Search for the cell housing the specified text and yield its [x, y] center coordinate. 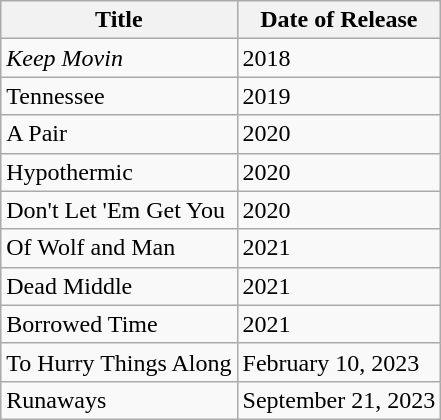
Date of Release [339, 20]
Runaways [119, 400]
2018 [339, 58]
Hypothermic [119, 172]
A Pair [119, 134]
Don't Let 'Em Get You [119, 210]
To Hurry Things Along [119, 362]
Title [119, 20]
Dead Middle [119, 286]
February 10, 2023 [339, 362]
Keep Movin [119, 58]
Of Wolf and Man [119, 248]
2019 [339, 96]
September 21, 2023 [339, 400]
Borrowed Time [119, 324]
Tennessee [119, 96]
